Search for the cell housing the specified text and yield its [X, Y] center coordinate. 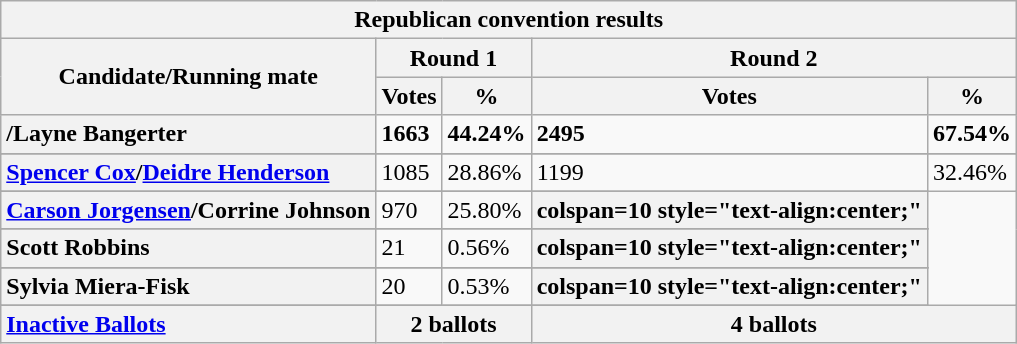
Inactive Ballots [188, 324]
1199 [729, 172]
1663 [409, 134]
Carson Jorgensen/Corrine Johnson [188, 210]
44.24% [486, 134]
Round 2 [774, 58]
Republican convention results [509, 20]
Sylvia Miera-Fisk [188, 286]
0.53% [486, 286]
2495 [729, 134]
28.86% [486, 172]
Candidate/Running mate [188, 77]
32.46% [972, 172]
Spencer Cox/Deidre Henderson [188, 172]
0.56% [486, 248]
4 ballots [774, 324]
67.54% [972, 134]
25.80% [486, 210]
2 ballots [454, 324]
/Layne Bangerter [188, 134]
1085 [409, 172]
Round 1 [454, 58]
Scott Robbins [188, 248]
21 [409, 248]
970 [409, 210]
20 [409, 286]
